Return [X, Y] of the center of cell containing provided text 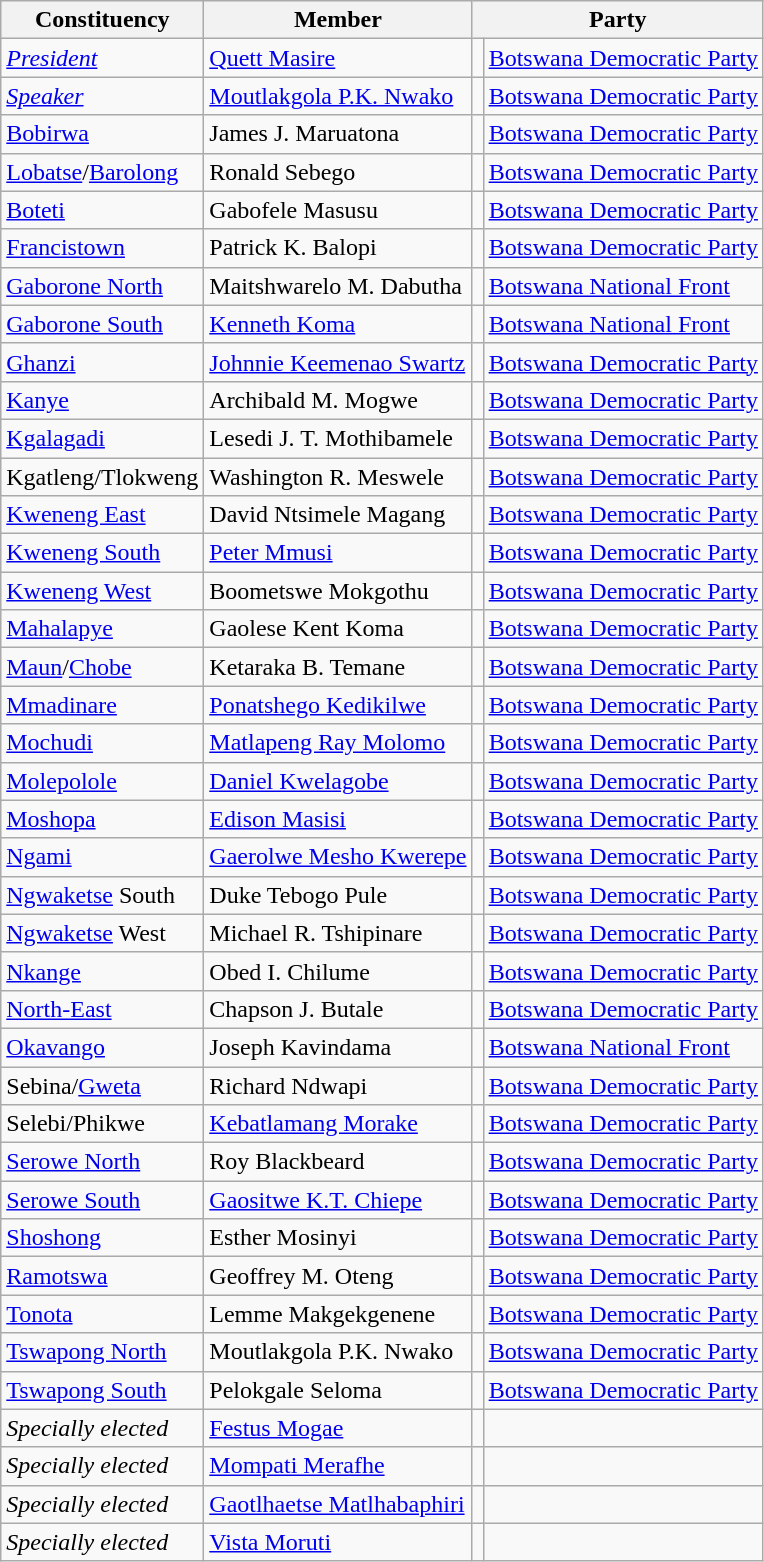
Francistown [102, 248]
Kgatleng/Tlokweng [102, 477]
Serowe South [102, 1200]
Gabofele Masusu [338, 210]
Kweneng West [102, 591]
Ponatshego Kedikilwe [338, 705]
Boteti [102, 210]
Okavango [102, 1047]
Daniel Kwelagobe [338, 781]
Ramotswa [102, 1276]
Mompati Merafhe [338, 1466]
Gaolese Kent Koma [338, 629]
Maun/Chobe [102, 667]
Gaborone North [102, 286]
Bobirwa [102, 134]
North-East [102, 1009]
Johnnie Keemenao Swartz [338, 362]
Esther Mosinyi [338, 1238]
Archibald M. Mogwe [338, 400]
Joseph Kavindama [338, 1047]
Richard Ndwapi [338, 1085]
Gaborone South [102, 324]
Washington R. Meswele [338, 477]
Nkange [102, 971]
Ngwaketse South [102, 895]
Maitshwarelo M. Dabutha [338, 286]
Gaotlhaetse Matlhabaphiri [338, 1504]
Kweneng South [102, 553]
Duke Tebogo Pule [338, 895]
Molepolole [102, 781]
Roy Blackbeard [338, 1162]
Kebatlamang Morake [338, 1124]
Lesedi J. T. Mothibamele [338, 438]
Shoshong [102, 1238]
Patrick K. Balopi [338, 248]
Ngami [102, 857]
Kanye [102, 400]
Chapson J. Butale [338, 1009]
Gaositwe K.T. Chiepe [338, 1200]
Geoffrey M. Oteng [338, 1276]
Peter Mmusi [338, 553]
Lobatse/Barolong [102, 172]
Selebi/Phikwe [102, 1124]
Member [338, 20]
Speaker [102, 96]
Gaerolwe Mesho Kwerepe [338, 857]
James J. Maruatona [338, 134]
Festus Mogae [338, 1428]
Edison Masisi [338, 819]
Constituency [102, 20]
President [102, 58]
Pelokgale Seloma [338, 1390]
David Ntsimele Magang [338, 515]
Michael R. Tshipinare [338, 933]
Ghanzi [102, 362]
Obed I. Chilume [338, 971]
Tswapong North [102, 1352]
Quett Masire [338, 58]
Sebina/Gweta [102, 1085]
Matlapeng Ray Molomo [338, 743]
Ketaraka B. Temane [338, 667]
Party [618, 20]
Vista Moruti [338, 1542]
Ronald Sebego [338, 172]
Lemme Makgekgenene [338, 1314]
Ngwaketse West [102, 933]
Tswapong South [102, 1390]
Moshopa [102, 819]
Serowe North [102, 1162]
Kgalagadi [102, 438]
Mochudi [102, 743]
Kenneth Koma [338, 324]
Mahalapye [102, 629]
Tonota [102, 1314]
Boometswe Mokgothu [338, 591]
Kweneng East [102, 515]
Mmadinare [102, 705]
